Return the (X, Y) coordinate for the center point of the cell that contains the specified text.  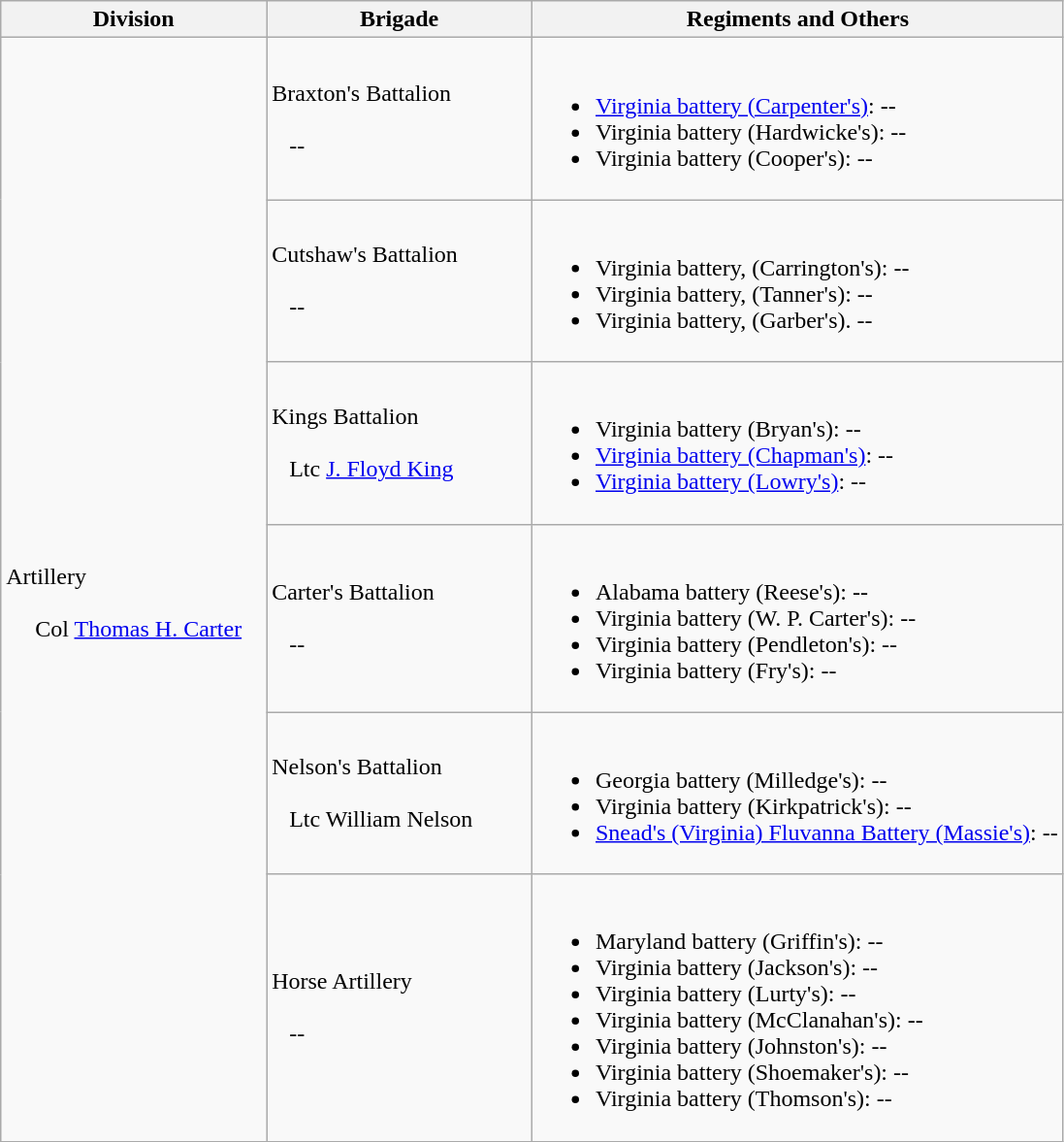
Regiments and Others (797, 19)
Brigade (400, 19)
Alabama battery (Reese's): --Virginia battery (W. P. Carter's): --Virginia battery (Pendleton's): --Virginia battery (Fry's): -- (797, 618)
Virginia battery, (Carrington's): --Virginia battery, (Tanner's): --Virginia battery, (Garber's). -- (797, 281)
Georgia battery (Milledge's): --Virginia battery (Kirkpatrick's): --Snead's (Virginia) Fluvanna Battery (Massie's): -- (797, 794)
Virginia battery (Carpenter's): --Virginia battery (Hardwicke's): --Virginia battery (Cooper's): -- (797, 118)
Virginia battery (Bryan's): --Virginia battery (Chapman's): --Virginia battery (Lowry's): -- (797, 442)
Horse Artillery -- (400, 1007)
Division (134, 19)
Cutshaw's Battalion -- (400, 281)
Nelson's Battalion Ltc William Nelson (400, 794)
Braxton's Battalion -- (400, 118)
Kings Battalion Ltc J. Floyd King (400, 442)
Carter's Battalion -- (400, 618)
Artillery Col Thomas H. Carter (134, 590)
